Determine the [x, y] coordinate at the center of the cell enclosing the given text.  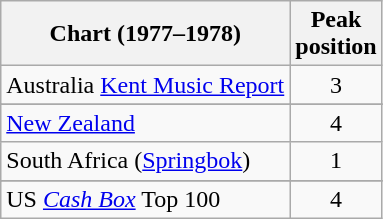
3 [336, 85]
New Zealand [146, 123]
US Cash Box Top 100 [146, 199]
1 [336, 161]
South Africa (Springbok) [146, 161]
Peak position [336, 34]
Australia Kent Music Report [146, 85]
Chart (1977–1978) [146, 34]
